Output the (x, y) coordinate of the center of the cell containing the given text.  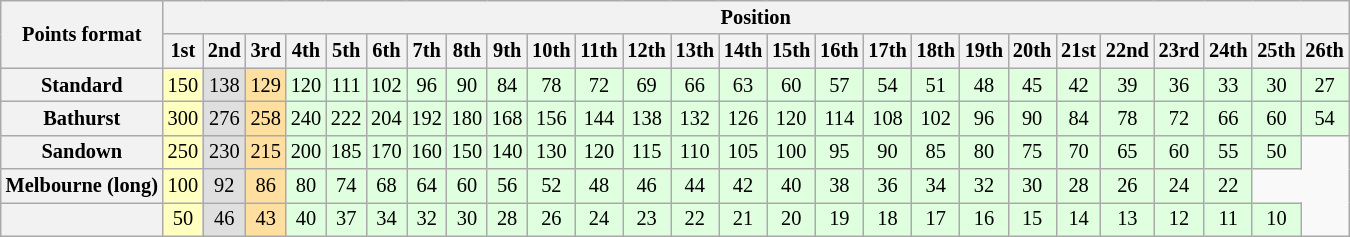
55 (1228, 152)
19th (984, 51)
4th (306, 51)
52 (551, 186)
111 (346, 85)
15 (1032, 219)
92 (224, 186)
13th (695, 51)
3rd (266, 51)
7th (427, 51)
63 (743, 85)
16 (984, 219)
45 (1032, 85)
75 (1032, 152)
19 (839, 219)
15th (791, 51)
22nd (1128, 51)
185 (346, 152)
68 (386, 186)
14 (1078, 219)
132 (695, 118)
14th (743, 51)
56 (507, 186)
18th (936, 51)
1st (183, 51)
21 (743, 219)
33 (1228, 85)
39 (1128, 85)
2nd (224, 51)
126 (743, 118)
160 (427, 152)
240 (306, 118)
156 (551, 118)
Points format (82, 34)
44 (695, 186)
65 (1128, 152)
25th (1276, 51)
130 (551, 152)
110 (695, 152)
13 (1128, 219)
21st (1078, 51)
23rd (1179, 51)
192 (427, 118)
114 (839, 118)
20th (1032, 51)
64 (427, 186)
168 (507, 118)
144 (598, 118)
5th (346, 51)
6th (386, 51)
17 (936, 219)
24th (1228, 51)
27 (1325, 85)
74 (346, 186)
105 (743, 152)
86 (266, 186)
115 (646, 152)
300 (183, 118)
230 (224, 152)
10 (1276, 219)
12th (646, 51)
16th (839, 51)
26th (1325, 51)
18 (887, 219)
204 (386, 118)
70 (1078, 152)
8th (467, 51)
Bathurst (82, 118)
95 (839, 152)
Melbourne (long) (82, 186)
Standard (82, 85)
11th (598, 51)
180 (467, 118)
200 (306, 152)
23 (646, 219)
9th (507, 51)
51 (936, 85)
Position (756, 17)
215 (266, 152)
57 (839, 85)
108 (887, 118)
129 (266, 85)
69 (646, 85)
11 (1228, 219)
258 (266, 118)
43 (266, 219)
170 (386, 152)
85 (936, 152)
12 (1179, 219)
10th (551, 51)
140 (507, 152)
222 (346, 118)
37 (346, 219)
17th (887, 51)
20 (791, 219)
Sandown (82, 152)
276 (224, 118)
250 (183, 152)
38 (839, 186)
